From the cell containing the given text, extract its center point as (x, y) coordinate. 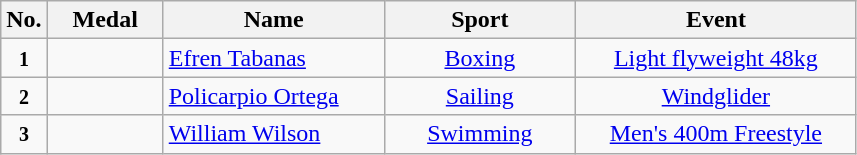
No. (24, 20)
2 (24, 96)
Light flyweight 48kg (716, 58)
Event (716, 20)
Sailing (480, 96)
Swimming (480, 134)
Name (274, 20)
Policarpio Ortega (274, 96)
Sport (480, 20)
Boxing (480, 58)
3 (24, 134)
William Wilson (274, 134)
Medal (105, 20)
1 (24, 58)
Windglider (716, 96)
Men's 400m Freestyle (716, 134)
Efren Tabanas (274, 58)
